Return (x, y) of the center of cell containing provided text 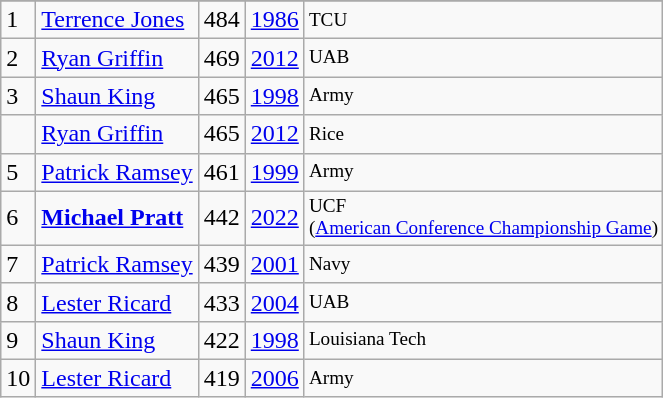
1999 (274, 172)
469 (222, 58)
UCF(American Conference Championship Game) (483, 218)
419 (222, 378)
5 (18, 172)
8 (18, 302)
Navy (483, 264)
3 (18, 96)
461 (222, 172)
1 (18, 20)
Rice (483, 134)
1986 (274, 20)
6 (18, 218)
Terrence Jones (117, 20)
422 (222, 340)
2001 (274, 264)
TCU (483, 20)
9 (18, 340)
2004 (274, 302)
Michael Pratt (117, 218)
442 (222, 218)
439 (222, 264)
10 (18, 378)
2022 (274, 218)
7 (18, 264)
484 (222, 20)
Louisiana Tech (483, 340)
2 (18, 58)
2006 (274, 378)
433 (222, 302)
